From the cell containing the given text, extract its center point as [X, Y] coordinate. 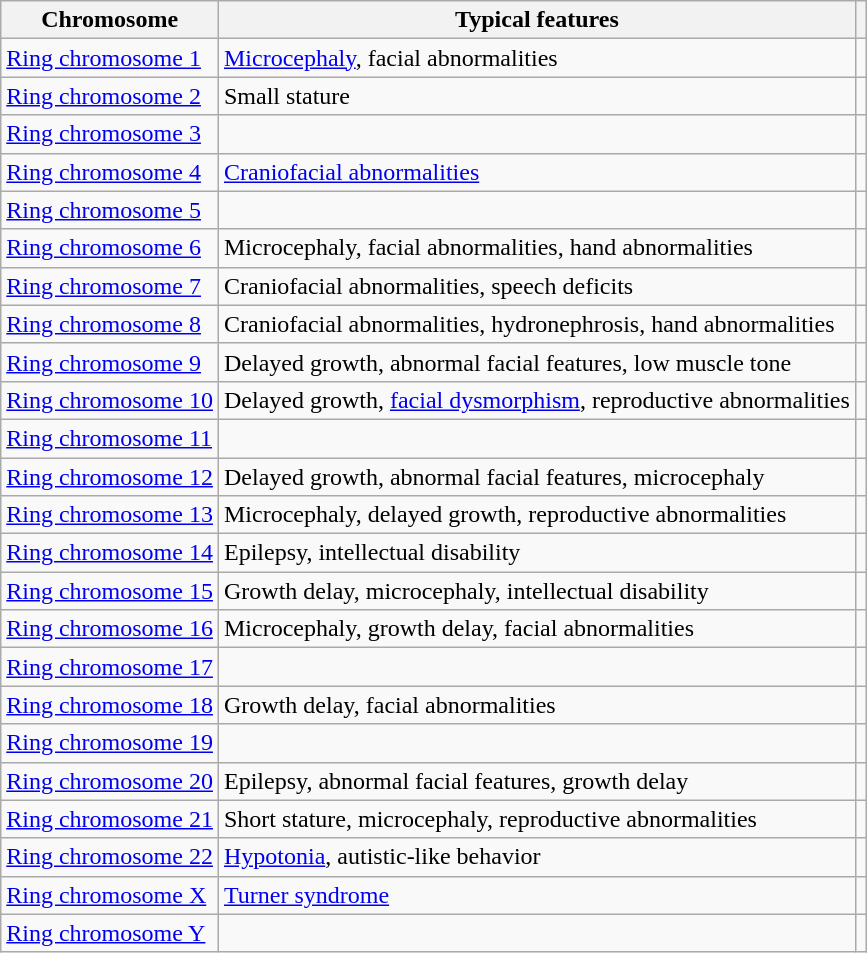
Ring chromosome 21 [110, 819]
Ring chromosome 11 [110, 438]
Ring chromosome 13 [110, 515]
Delayed growth, abnormal facial features, microcephaly [536, 477]
Ring chromosome 22 [110, 857]
Small stature [536, 96]
Ring chromosome 3 [110, 134]
Ring chromosome 4 [110, 172]
Growth delay, facial abnormalities [536, 705]
Ring chromosome 7 [110, 286]
Ring chromosome 8 [110, 324]
Ring chromosome 5 [110, 210]
Ring chromosome 2 [110, 96]
Ring chromosome Y [110, 933]
Turner syndrome [536, 895]
Ring chromosome 19 [110, 743]
Craniofacial abnormalities [536, 172]
Microcephaly, growth delay, facial abnormalities [536, 629]
Craniofacial abnormalities, hydronephrosis, hand abnormalities [536, 324]
Ring chromosome X [110, 895]
Ring chromosome 14 [110, 553]
Ring chromosome 15 [110, 591]
Ring chromosome 18 [110, 705]
Microcephaly, facial abnormalities [536, 58]
Chromosome [110, 20]
Delayed growth, facial dysmorphism, reproductive abnormalities [536, 400]
Short stature, microcephaly, reproductive abnormalities [536, 819]
Ring chromosome 17 [110, 667]
Craniofacial abnormalities, speech deficits [536, 286]
Ring chromosome 20 [110, 781]
Microcephaly, facial abnormalities, hand abnormalities [536, 248]
Ring chromosome 16 [110, 629]
Microcephaly, delayed growth, reproductive abnormalities [536, 515]
Ring chromosome 12 [110, 477]
Ring chromosome 10 [110, 400]
Delayed growth, abnormal facial features, low muscle tone [536, 362]
Typical features [536, 20]
Epilepsy, intellectual disability [536, 553]
Ring chromosome 6 [110, 248]
Epilepsy, abnormal facial features, growth delay [536, 781]
Ring chromosome 1 [110, 58]
Hypotonia, autistic-like behavior [536, 857]
Growth delay, microcephaly, intellectual disability [536, 591]
Ring chromosome 9 [110, 362]
